Scan for the cell matching the given text and deliver its [x, y] coordinate at center. 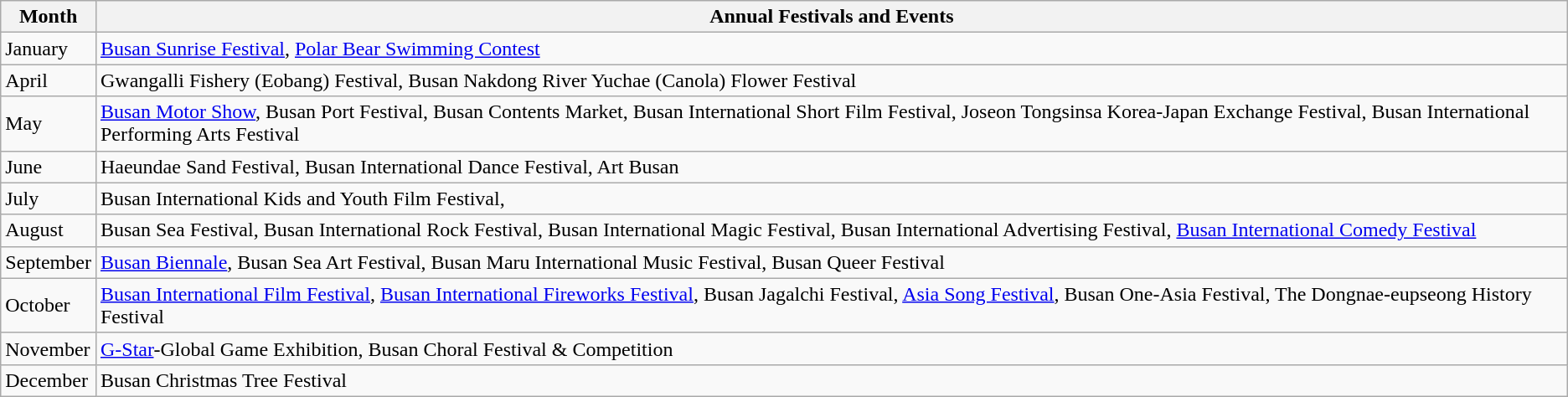
August [49, 230]
Busan Christmas Tree Festival [831, 380]
April [49, 80]
May [49, 124]
Month [49, 17]
September [49, 262]
January [49, 49]
Haeundae Sand Festival, Busan International Dance Festival, Art Busan [831, 167]
Busan Sunrise Festival, Polar Bear Swimming Contest [831, 49]
G-Star-Global Game Exhibition, Busan Choral Festival & Competition [831, 348]
Annual Festivals and Events [831, 17]
Busan Biennale, Busan Sea Art Festival, Busan Maru International Music Festival, Busan Queer Festival [831, 262]
July [49, 198]
Busan International Kids and Youth Film Festival, [831, 198]
November [49, 348]
June [49, 167]
December [49, 380]
October [49, 305]
Gwangalli Fishery (Eobang) Festival, Busan Nakdong River Yuchae (Canola) Flower Festival [831, 80]
